Detect which cell encompasses the target text, then output its [X, Y] center coordinate. 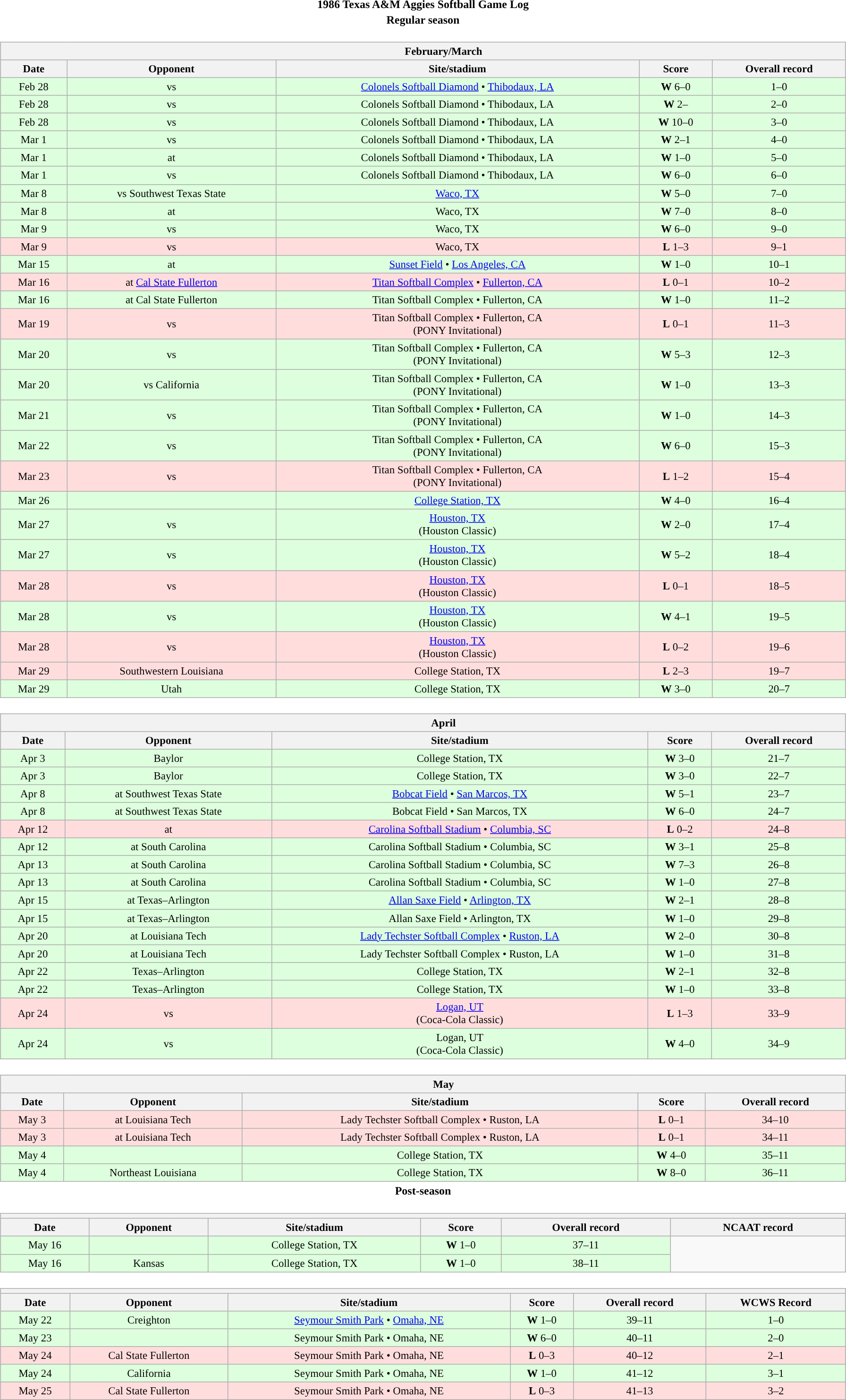
40–12 [639, 1355]
36–11 [775, 1173]
Sunset Field • Los Angeles, CA [457, 264]
29–8 [779, 918]
41–13 [639, 1391]
Mar 15 [34, 264]
41–12 [639, 1373]
WCWS Record [776, 1302]
W 2– [676, 104]
February/March [423, 51]
19–6 [779, 647]
W 10–0 [676, 122]
3–1 [776, 1373]
W 3–1 [680, 847]
34–10 [775, 1119]
7–0 [779, 193]
Kansas [149, 1263]
27–8 [779, 882]
22–7 [779, 776]
May 25 [35, 1391]
40–11 [639, 1338]
24–7 [779, 811]
NCAAT record [758, 1228]
3–2 [776, 1391]
10–1 [779, 264]
California [149, 1373]
26–8 [779, 865]
April [423, 723]
vs California [171, 384]
Southwestern Louisiana [171, 671]
Mar 26 [34, 501]
3–0 [779, 122]
31–8 [779, 954]
39–11 [639, 1320]
18–5 [779, 586]
vs Southwest Texas State [171, 193]
13–3 [779, 384]
24–8 [779, 829]
23–7 [779, 794]
Mar 23 [34, 476]
9–0 [779, 229]
32–8 [779, 971]
16–4 [779, 501]
19–7 [779, 671]
37–11 [586, 1245]
20–7 [779, 689]
25–8 [779, 847]
34–11 [775, 1137]
L 2–3 [676, 671]
May 23 [35, 1338]
11–3 [779, 324]
12–3 [779, 354]
19–5 [779, 616]
38–11 [586, 1263]
W 5–1 [680, 794]
Mar 21 [34, 416]
14–3 [779, 416]
6–0 [779, 175]
Creighton [149, 1320]
Northeast Louisiana [153, 1173]
34–9 [779, 1044]
10–2 [779, 282]
33–8 [779, 989]
Mar 19 [34, 324]
9–1 [779, 247]
5–0 [779, 158]
4–0 [779, 140]
15–4 [779, 476]
W 5–0 [676, 193]
33–9 [779, 1013]
W 5–2 [676, 555]
35–11 [775, 1155]
2–1 [776, 1355]
W 8–0 [671, 1173]
May 22 [35, 1320]
W 7–3 [680, 865]
W 5–3 [676, 354]
21–7 [779, 758]
Mar 22 [34, 446]
17–4 [779, 524]
W 4–1 [676, 616]
L 1–2 [676, 476]
28–8 [779, 900]
Utah [171, 689]
15–3 [779, 446]
8–0 [779, 211]
30–8 [779, 936]
18–4 [779, 555]
W 7–0 [676, 211]
11–2 [779, 300]
May [423, 1084]
